Scan for the cell matching the given text and deliver its [X, Y] coordinate at center. 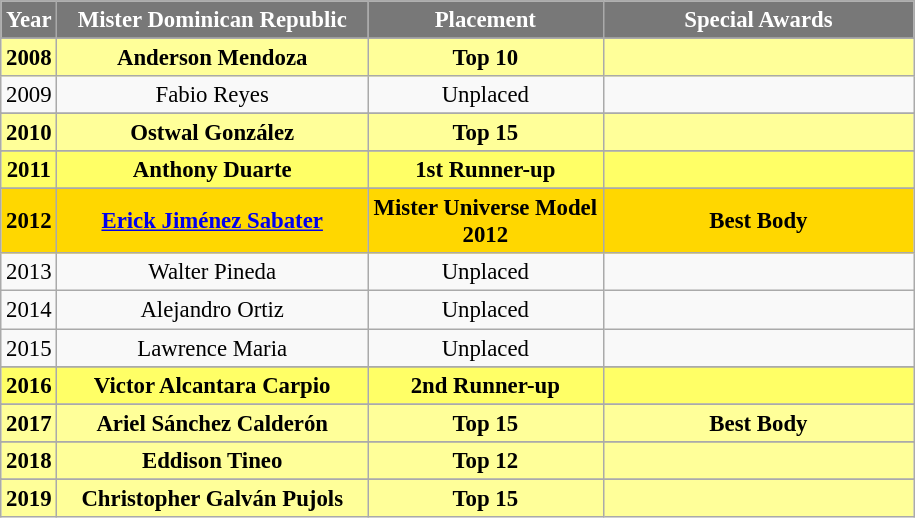
2017 [29, 423]
Victor Alcantara Carpio [212, 385]
Alejandro Ortiz [212, 310]
Top 12 [486, 460]
2008 [29, 58]
2011 [29, 170]
Walter Pineda [212, 273]
2nd Runner-up [486, 385]
Mister Universe Model 2012 [486, 222]
Placement [486, 20]
Eddison Tineo [212, 460]
Anthony Duarte [212, 170]
Lawrence Maria [212, 348]
2014 [29, 310]
2009 [29, 95]
2015 [29, 348]
Erick Jiménez Sabater [212, 222]
Ostwal González [212, 133]
Fabio Reyes [212, 95]
2018 [29, 460]
Top 10 [486, 58]
Anderson Mendoza [212, 58]
Year [29, 20]
2013 [29, 273]
Christopher Galván Pujols [212, 498]
1st Runner-up [486, 170]
Special Awards [758, 20]
Mister Dominican Republic [212, 20]
2019 [29, 498]
2012 [29, 222]
2010 [29, 133]
2016 [29, 385]
Ariel Sánchez Calderón [212, 423]
